Provide the [X, Y] coordinate of the cell's center where the given text is located.  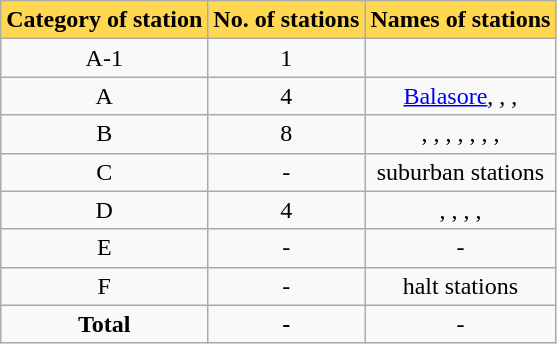
Balasore, , , [460, 96]
, , , , , , , [460, 134]
Total [104, 324]
No. of stations [286, 20]
A [104, 96]
1 [286, 58]
C [104, 172]
Names of stations [460, 20]
D [104, 210]
8 [286, 134]
Category of station [104, 20]
B [104, 134]
, , , , [460, 210]
F [104, 286]
halt stations [460, 286]
suburban stations [460, 172]
A-1 [104, 58]
E [104, 248]
